Identify which cell holds the provided text, then report its (X, Y) central coordinate. 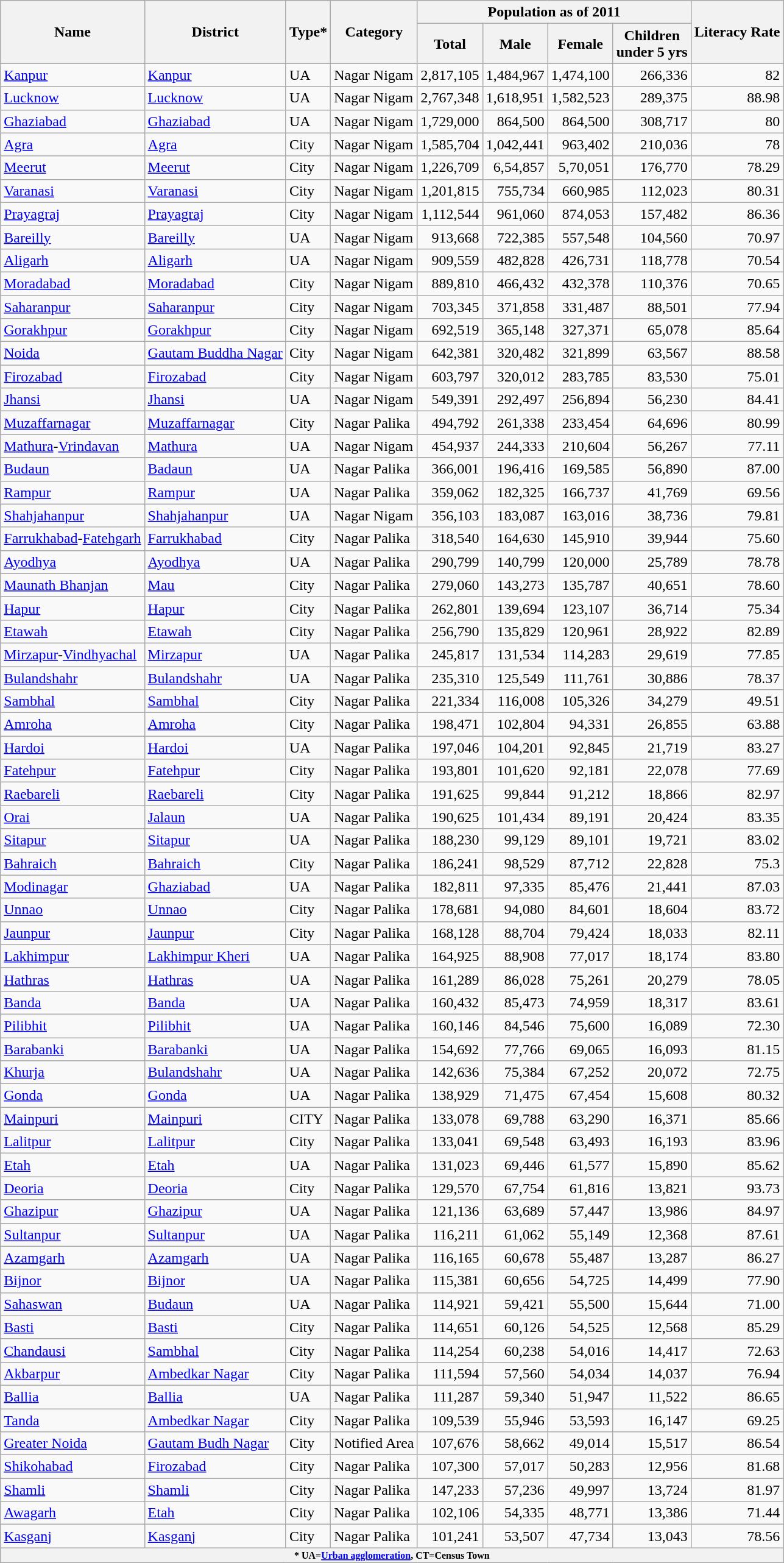
Notified Area (374, 1444)
Literacy Rate (737, 32)
88.58 (737, 353)
874,053 (580, 214)
16,371 (652, 1119)
54,335 (515, 1513)
Type* (308, 32)
12,956 (652, 1467)
318,540 (450, 539)
63,493 (580, 1142)
87.61 (737, 1235)
Population as of 2011 (554, 12)
290,799 (450, 562)
83.61 (737, 1002)
70.65 (737, 283)
482,828 (515, 260)
327,371 (580, 330)
82 (737, 75)
87,712 (580, 863)
603,797 (450, 377)
13,287 (652, 1258)
178,681 (450, 910)
77.69 (737, 771)
13,821 (652, 1188)
454,937 (450, 446)
83.96 (737, 1142)
331,487 (580, 307)
114,651 (450, 1327)
21,441 (652, 887)
120,961 (580, 631)
51,947 (580, 1397)
72.75 (737, 1072)
Tanda (72, 1420)
89,191 (580, 817)
Maunath Bhanjan (72, 585)
Gautam Buddha Nagar (215, 353)
114,283 (580, 654)
164,630 (515, 539)
11,522 (652, 1397)
Khurja (72, 1072)
16,193 (652, 1142)
Modinagar (72, 887)
1,226,709 (450, 168)
111,594 (450, 1373)
Mirzapur-Vindhyachal (72, 654)
101,434 (515, 817)
86.36 (737, 214)
88,704 (515, 933)
121,136 (450, 1211)
88,501 (652, 307)
86.54 (737, 1444)
58,662 (515, 1444)
54,016 (580, 1350)
125,549 (515, 678)
308,717 (652, 121)
75.3 (737, 863)
321,899 (580, 353)
13,986 (652, 1211)
129,570 (450, 1188)
131,534 (515, 654)
47,734 (580, 1536)
Farrukhabad (215, 539)
85.66 (737, 1119)
94,080 (515, 910)
366,001 (450, 469)
Mathura-Vrindavan (72, 446)
114,921 (450, 1304)
30,886 (652, 678)
13,724 (652, 1490)
549,391 (450, 400)
86.65 (737, 1397)
147,233 (450, 1490)
77.11 (737, 446)
71.00 (737, 1304)
78.29 (737, 168)
Lakhimpur (72, 956)
18,033 (652, 933)
49,014 (580, 1444)
176,770 (652, 168)
Category (374, 32)
102,804 (515, 725)
99,844 (515, 794)
50,283 (580, 1467)
91,212 (580, 794)
2,817,105 (450, 75)
83.72 (737, 910)
1,112,544 (450, 214)
Awagarh (72, 1513)
18,866 (652, 794)
85.64 (737, 330)
426,731 (580, 260)
722,385 (515, 237)
82.89 (737, 631)
Badaun (215, 469)
116,008 (515, 701)
Male (515, 44)
Female (580, 44)
320,482 (515, 353)
85.62 (737, 1165)
Name (72, 32)
135,829 (515, 631)
169,585 (580, 469)
94,331 (580, 725)
Children under 5 yrs (652, 44)
120,000 (580, 562)
Lakhimpur Kheri (215, 956)
Jalaun (215, 817)
114,254 (450, 1350)
466,432 (515, 283)
160,146 (450, 1026)
75,384 (515, 1072)
692,519 (450, 330)
76.94 (737, 1373)
67,754 (515, 1188)
889,810 (450, 283)
61,062 (515, 1235)
63.88 (737, 725)
60,238 (515, 1350)
Chandausi (72, 1350)
1,618,951 (515, 98)
111,761 (580, 678)
963,402 (580, 144)
83,530 (652, 377)
18,604 (652, 910)
12,568 (652, 1327)
138,929 (450, 1096)
29,619 (652, 654)
87.03 (737, 887)
18,317 (652, 1002)
77,017 (580, 956)
83.80 (737, 956)
1,474,100 (580, 75)
54,525 (580, 1327)
235,310 (450, 678)
14,499 (652, 1281)
12,368 (652, 1235)
63,567 (652, 353)
1,582,523 (580, 98)
107,300 (450, 1467)
40,651 (652, 585)
161,289 (450, 979)
110,376 (652, 283)
77.85 (737, 654)
21,719 (652, 748)
19,721 (652, 840)
16,093 (652, 1049)
105,326 (580, 701)
59,421 (515, 1304)
18,174 (652, 956)
85.29 (737, 1327)
83.02 (737, 840)
245,817 (450, 654)
38,736 (652, 516)
191,625 (450, 794)
Sahaswan (72, 1304)
1,484,967 (515, 75)
283,785 (580, 377)
140,799 (515, 562)
102,106 (450, 1513)
961,060 (515, 214)
256,790 (450, 631)
57,560 (515, 1373)
1,729,000 (450, 121)
494,792 (450, 423)
20,424 (652, 817)
49,997 (580, 1490)
56,230 (652, 400)
154,692 (450, 1049)
84,546 (515, 1026)
25,789 (652, 562)
78.37 (737, 678)
83.35 (737, 817)
188,230 (450, 840)
111,287 (450, 1397)
80 (737, 121)
92,845 (580, 748)
80.99 (737, 423)
28,922 (652, 631)
Greater Noida (72, 1444)
36,714 (652, 608)
87.00 (737, 469)
79.81 (737, 516)
77.94 (737, 307)
71,475 (515, 1096)
81.15 (737, 1049)
22,828 (652, 863)
190,625 (450, 817)
CITY (308, 1119)
59,340 (515, 1397)
54,034 (580, 1373)
55,149 (580, 1235)
197,046 (450, 748)
186,241 (450, 863)
63,689 (515, 1211)
89,101 (580, 840)
82.11 (737, 933)
112,023 (652, 191)
193,801 (450, 771)
69,446 (515, 1165)
84,601 (580, 910)
61,577 (580, 1165)
56,890 (652, 469)
Noida (72, 353)
69.56 (737, 492)
75.01 (737, 377)
101,620 (515, 771)
356,103 (450, 516)
164,925 (450, 956)
359,062 (450, 492)
15,644 (652, 1304)
13,043 (652, 1536)
61,816 (580, 1188)
78 (737, 144)
371,858 (515, 307)
16,147 (652, 1420)
14,417 (652, 1350)
22,078 (652, 771)
70.54 (737, 260)
432,378 (580, 283)
72.30 (737, 1026)
163,016 (580, 516)
14,037 (652, 1373)
60,126 (515, 1327)
56,267 (652, 446)
84.41 (737, 400)
182,811 (450, 887)
District (215, 32)
1,201,815 (450, 191)
198,471 (450, 725)
85,473 (515, 1002)
Farrukhabad-Fatehgarh (72, 539)
139,694 (515, 608)
145,910 (580, 539)
210,604 (580, 446)
557,548 (580, 237)
79,424 (580, 933)
5,70,051 (580, 168)
99,129 (515, 840)
81.68 (737, 1467)
15,890 (652, 1165)
49.51 (737, 701)
57,017 (515, 1467)
67,454 (580, 1096)
15,608 (652, 1096)
64,696 (652, 423)
Mirzapur (215, 654)
256,894 (580, 400)
Mau (215, 585)
292,497 (515, 400)
755,734 (515, 191)
80.31 (737, 191)
69,788 (515, 1119)
70.97 (737, 237)
116,211 (450, 1235)
65,078 (652, 330)
57,447 (580, 1211)
6,54,857 (515, 168)
320,012 (515, 377)
107,676 (450, 1444)
81.97 (737, 1490)
92,181 (580, 771)
279,060 (450, 585)
55,500 (580, 1304)
78.05 (737, 979)
53,593 (580, 1420)
97,335 (515, 887)
77.90 (737, 1281)
84.97 (737, 1211)
131,023 (450, 1165)
75,600 (580, 1026)
116,165 (450, 1258)
166,737 (580, 492)
133,041 (450, 1142)
55,487 (580, 1258)
133,078 (450, 1119)
78.60 (737, 585)
69,548 (515, 1142)
168,128 (450, 933)
83.27 (737, 748)
48,771 (580, 1513)
104,560 (652, 237)
86.27 (737, 1258)
20,279 (652, 979)
143,273 (515, 585)
Akbarpur (72, 1373)
* UA=Urban agglomeration, CT=Census Town (392, 1555)
72.63 (737, 1350)
142,636 (450, 1072)
78.78 (737, 562)
16,089 (652, 1026)
80.32 (737, 1096)
63,290 (580, 1119)
135,787 (580, 585)
60,678 (515, 1258)
75.34 (737, 608)
123,107 (580, 608)
365,148 (515, 330)
86,028 (515, 979)
55,946 (515, 1420)
1,585,704 (450, 144)
909,559 (450, 260)
85,476 (580, 887)
210,036 (652, 144)
160,432 (450, 1002)
60,656 (515, 1281)
196,416 (515, 469)
104,201 (515, 748)
703,345 (450, 307)
75.60 (737, 539)
Orai (72, 817)
109,539 (450, 1420)
26,855 (652, 725)
67,252 (580, 1072)
2,767,348 (450, 98)
93.73 (737, 1188)
Gautam Budh Nagar (215, 1444)
41,769 (652, 492)
54,725 (580, 1281)
39,944 (652, 539)
Total (450, 44)
115,381 (450, 1281)
221,334 (450, 701)
77,766 (515, 1049)
244,333 (515, 446)
20,072 (652, 1072)
157,482 (652, 214)
233,454 (580, 423)
Mathura (215, 446)
78.56 (737, 1536)
1,042,441 (515, 144)
69.25 (737, 1420)
101,241 (450, 1536)
261,338 (515, 423)
15,517 (652, 1444)
289,375 (652, 98)
75,261 (580, 979)
913,668 (450, 237)
34,279 (652, 701)
266,336 (652, 75)
182,325 (515, 492)
53,507 (515, 1536)
82.97 (737, 794)
Shikohabad (72, 1467)
88,908 (515, 956)
74,959 (580, 1002)
71.44 (737, 1513)
660,985 (580, 191)
262,801 (450, 608)
57,236 (515, 1490)
183,087 (515, 516)
118,778 (652, 260)
69,065 (580, 1049)
13,386 (652, 1513)
88.98 (737, 98)
98,529 (515, 863)
642,381 (450, 353)
